Find where the given text appears and provide that cell's center as [x, y] coordinate. 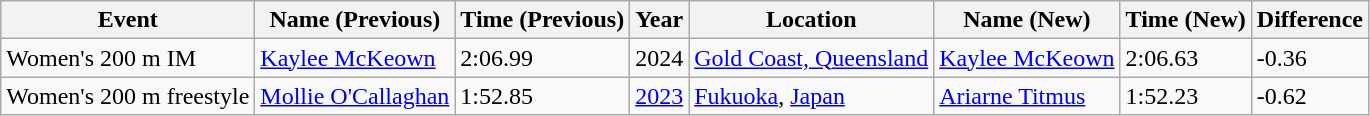
-0.62 [1310, 96]
Name (Previous) [355, 20]
2:06.99 [542, 58]
2023 [660, 96]
Women's 200 m freestyle [128, 96]
Location [812, 20]
Event [128, 20]
Time (Previous) [542, 20]
Mollie O'Callaghan [355, 96]
Difference [1310, 20]
Time (New) [1186, 20]
2024 [660, 58]
1:52.23 [1186, 96]
Women's 200 m IM [128, 58]
Year [660, 20]
2:06.63 [1186, 58]
Fukuoka, Japan [812, 96]
1:52.85 [542, 96]
Gold Coast, Queensland [812, 58]
Ariarne Titmus [1027, 96]
-0.36 [1310, 58]
Name (New) [1027, 20]
